Output the [x, y] coordinate of the center of the cell containing the given text.  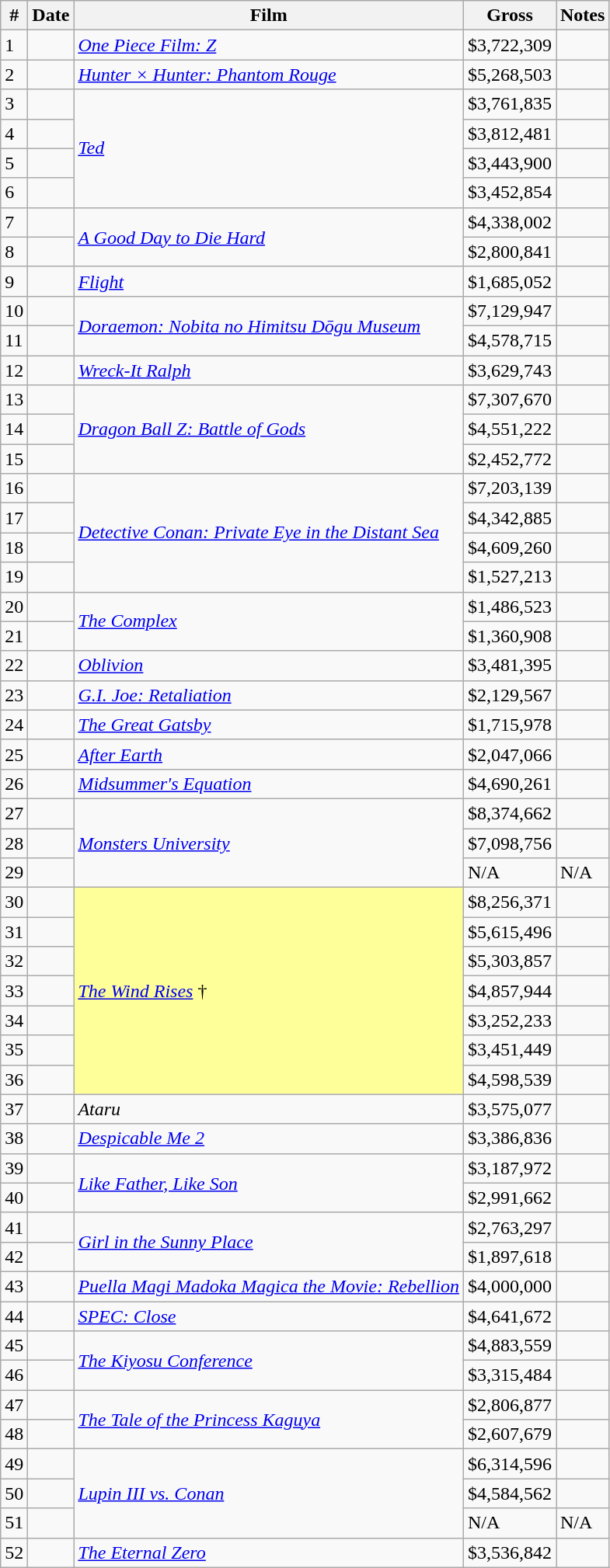
35 [14, 1050]
Wreck-It Ralph [269, 370]
$3,812,481 [510, 134]
13 [14, 400]
$4,609,260 [510, 548]
31 [14, 932]
Midsummer's Equation [269, 784]
$3,315,484 [510, 1375]
51 [14, 1523]
$3,536,842 [510, 1552]
$5,303,857 [510, 961]
Lupin III vs. Conan [269, 1493]
$3,629,743 [510, 370]
After Earth [269, 754]
$2,763,297 [510, 1227]
33 [14, 991]
Date [51, 16]
$2,800,841 [510, 252]
$1,360,908 [510, 636]
Like Father, Like Son [269, 1183]
$3,761,835 [510, 104]
$4,000,000 [510, 1286]
Doraemon: Nobita no Himitsu Dōgu Museum [269, 325]
$3,443,900 [510, 163]
$3,252,233 [510, 1020]
$7,203,139 [510, 488]
$7,098,756 [510, 843]
Gross [510, 16]
50 [14, 1493]
19 [14, 577]
46 [14, 1375]
$4,641,672 [510, 1316]
25 [14, 754]
15 [14, 459]
$3,451,449 [510, 1050]
21 [14, 636]
14 [14, 429]
37 [14, 1109]
$1,897,618 [510, 1257]
$2,129,567 [510, 695]
$4,883,559 [510, 1346]
Flight [269, 281]
22 [14, 666]
5 [14, 163]
Puella Magi Madoka Magica the Movie: Rebellion [269, 1286]
G.I. Joe: Retaliation [269, 695]
26 [14, 784]
41 [14, 1227]
36 [14, 1080]
A Good Day to Die Hard [269, 237]
2 [14, 75]
49 [14, 1464]
12 [14, 370]
48 [14, 1434]
8 [14, 252]
3 [14, 104]
42 [14, 1257]
$8,256,371 [510, 902]
$1,715,978 [510, 725]
47 [14, 1405]
Notes [583, 16]
Detective Conan: Private Eye in the Distant Sea [269, 533]
$3,722,309 [510, 45]
Ataru [269, 1109]
34 [14, 1020]
Hunter × Hunter: Phantom Rouge [269, 75]
17 [14, 518]
$4,598,539 [510, 1080]
1 [14, 45]
$1,527,213 [510, 577]
$8,374,662 [510, 813]
$2,806,877 [510, 1405]
16 [14, 488]
32 [14, 961]
10 [14, 311]
$2,452,772 [510, 459]
# [14, 16]
52 [14, 1552]
Ted [269, 148]
18 [14, 548]
43 [14, 1286]
4 [14, 134]
38 [14, 1139]
11 [14, 340]
27 [14, 813]
28 [14, 843]
7 [14, 222]
40 [14, 1198]
Oblivion [269, 666]
The Great Gatsby [269, 725]
$7,129,947 [510, 311]
$4,690,261 [510, 784]
23 [14, 695]
20 [14, 607]
45 [14, 1346]
6 [14, 193]
$4,857,944 [510, 991]
$1,685,052 [510, 281]
$3,481,395 [510, 666]
39 [14, 1168]
Despicable Me 2 [269, 1139]
$2,607,679 [510, 1434]
$2,991,662 [510, 1198]
24 [14, 725]
$2,047,066 [510, 754]
SPEC: Close [269, 1316]
One Piece Film: Z [269, 45]
The Eternal Zero [269, 1552]
$4,584,562 [510, 1493]
The Wind Rises † [269, 991]
$3,187,972 [510, 1168]
44 [14, 1316]
$6,314,596 [510, 1464]
Monsters University [269, 843]
9 [14, 281]
$7,307,670 [510, 400]
Dragon Ball Z: Battle of Gods [269, 429]
The Tale of the Princess Kaguya [269, 1420]
$4,338,002 [510, 222]
$5,615,496 [510, 932]
The Kiyosu Conference [269, 1361]
$1,486,523 [510, 607]
The Complex [269, 621]
Girl in the Sunny Place [269, 1242]
Film [269, 16]
$4,578,715 [510, 340]
29 [14, 873]
$3,386,836 [510, 1139]
$3,452,854 [510, 193]
$4,342,885 [510, 518]
$3,575,077 [510, 1109]
$4,551,222 [510, 429]
$5,268,503 [510, 75]
30 [14, 902]
